Capture the cell that displays the provided text and extract its [x, y] central coordinate. 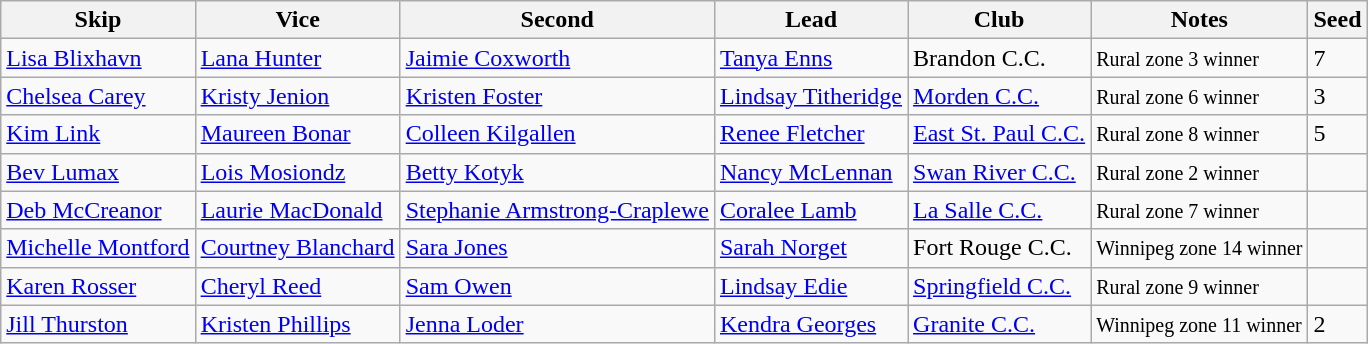
5 [1338, 134]
Jaimie Coxworth [557, 58]
Brandon C.C. [1000, 58]
2 [1338, 324]
Chelsea Carey [98, 96]
Skip [98, 20]
Lead [810, 20]
Kristen Phillips [298, 324]
Kristen Foster [557, 96]
3 [1338, 96]
Kim Link [98, 134]
Rural zone 3 winner [1200, 58]
Swan River C.C. [1000, 172]
Lana Hunter [298, 58]
Rural zone 8 winner [1200, 134]
Betty Kotyk [557, 172]
La Salle C.C. [1000, 210]
Colleen Kilgallen [557, 134]
East St. Paul C.C. [1000, 134]
7 [1338, 58]
Rural zone 9 winner [1200, 286]
Tanya Enns [810, 58]
Sara Jones [557, 248]
Jill Thurston [98, 324]
Kendra Georges [810, 324]
Winnipeg zone 11 winner [1200, 324]
Rural zone 2 winner [1200, 172]
Lois Mosiondz [298, 172]
Fort Rouge C.C. [1000, 248]
Kristy Jenion [298, 96]
Second [557, 20]
Renee Fletcher [810, 134]
Notes [1200, 20]
Karen Rosser [98, 286]
Deb McCreanor [98, 210]
Nancy McLennan [810, 172]
Sarah Norget [810, 248]
Courtney Blanchard [298, 248]
Bev Lumax [98, 172]
Vice [298, 20]
Maureen Bonar [298, 134]
Michelle Montford [98, 248]
Winnipeg zone 14 winner [1200, 248]
Lindsay Titheridge [810, 96]
Rural zone 7 winner [1200, 210]
Lisa Blixhavn [98, 58]
Laurie MacDonald [298, 210]
Lindsay Edie [810, 286]
Coralee Lamb [810, 210]
Club [1000, 20]
Sam Owen [557, 286]
Cheryl Reed [298, 286]
Jenna Loder [557, 324]
Springfield C.C. [1000, 286]
Morden C.C. [1000, 96]
Rural zone 6 winner [1200, 96]
Stephanie Armstrong-Craplewe [557, 210]
Seed [1338, 20]
Granite C.C. [1000, 324]
